Detect which cell encompasses the target text, then output its [X, Y] center coordinate. 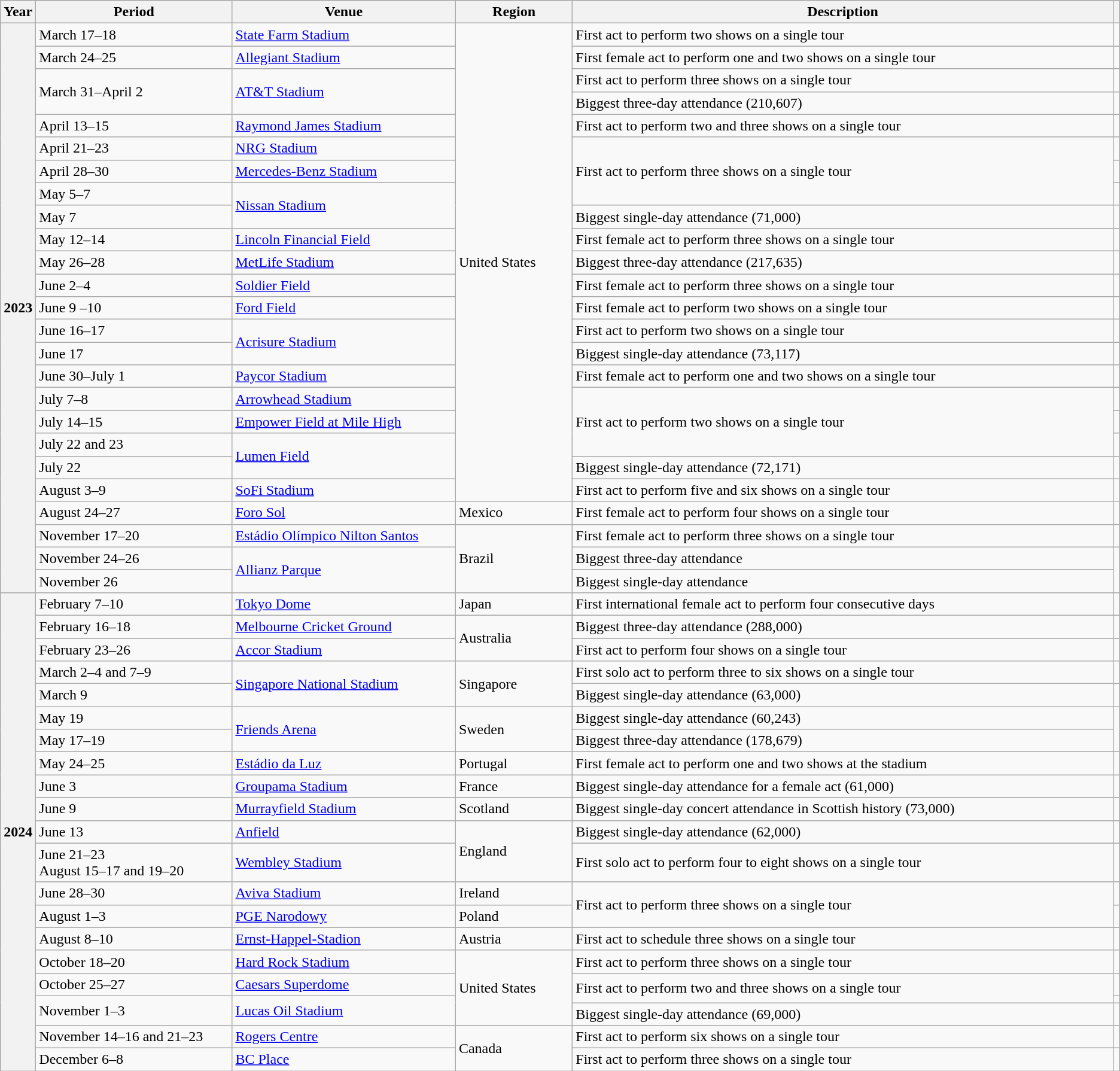
Biggest three-day attendance (210,607) [842, 103]
First female act to perform two shows on a single tour [842, 308]
NRG Stadium [343, 148]
May 12–14 [134, 239]
Biggest single-day attendance (60,243) [842, 718]
Mercedes-Benz Stadium [343, 171]
SoFi Stadium [343, 490]
2023 [18, 308]
March 2–4 and 7–9 [134, 673]
July 7–8 [134, 399]
Murrayfield Stadium [343, 809]
Ireland [513, 893]
Rogers Centre [343, 1037]
Estádio Olímpico Nilton Santos [343, 535]
First act to schedule three shows on a single tour [842, 939]
First international female act to perform four consecutive days [842, 604]
June 9 –10 [134, 308]
First female act to perform four shows on a single tour [842, 513]
Wembley Stadium [343, 863]
PGE Narodowy [343, 916]
June 21–23August 15–17 and 19–20 [134, 863]
August 8–10 [134, 939]
Australia [513, 638]
Ford Field [343, 308]
Biggest three-day attendance [842, 558]
June 17 [134, 354]
May 7 [134, 217]
Singapore [513, 684]
Acrisure Stadium [343, 342]
Poland [513, 916]
May 17–19 [134, 741]
July 22 [134, 467]
Arrowhead Stadium [343, 399]
Mexico [513, 513]
Groupama Stadium [343, 786]
Hard Rock Stadium [343, 962]
Accor Stadium [343, 649]
First solo act to perform three to six shows on a single tour [842, 673]
June 30–July 1 [134, 376]
Anfield [343, 832]
June 3 [134, 786]
Biggest single-day concert attendance in Scottish history (73,000) [842, 809]
March 31–April 2 [134, 92]
Ernst-Happel-Stadion [343, 939]
November 17–20 [134, 535]
October 18–20 [134, 962]
Biggest three-day attendance (288,000) [842, 626]
November 14–16 and 21–23 [134, 1037]
Venue [343, 12]
May 5–7 [134, 194]
AT&T Stadium [343, 92]
Melbourne Cricket Ground [343, 626]
Sweden [513, 729]
Aviva Stadium [343, 893]
Year [18, 12]
Biggest single-day attendance (62,000) [842, 832]
Region [513, 12]
March 24–25 [134, 57]
BC Place [343, 1060]
Austria [513, 939]
Lincoln Financial Field [343, 239]
May 19 [134, 718]
Allianz Parque [343, 570]
Biggest single-day attendance (69,000) [842, 1014]
August 24–27 [134, 513]
Friends Arena [343, 729]
February 16–18 [134, 626]
Allegiant Stadium [343, 57]
December 6–8 [134, 1060]
Singapore National Stadium [343, 684]
Foro Sol [343, 513]
Biggest single-day attendance (63,000) [842, 695]
Biggest three-day attendance (217,635) [842, 262]
Brazil [513, 558]
October 25–27 [134, 984]
Biggest single-day attendance for a female act (61,000) [842, 786]
July 14–15 [134, 422]
Lucas Oil Stadium [343, 1010]
First solo act to perform four to eight shows on a single tour [842, 863]
March 17–18 [134, 35]
April 28–30 [134, 171]
June 28–30 [134, 893]
Biggest three-day attendance (178,679) [842, 741]
July 22 and 23 [134, 445]
August 3–9 [134, 490]
Scotland [513, 809]
February 23–26 [134, 649]
Biggest single-day attendance (71,000) [842, 217]
State Farm Stadium [343, 35]
June 16–17 [134, 331]
Estádio da Luz [343, 763]
November 24–26 [134, 558]
Caesars Superdome [343, 984]
April 13–15 [134, 126]
First female act to perform one and two shows at the stadium [842, 763]
Period [134, 12]
First act to perform four shows on a single tour [842, 649]
November 1–3 [134, 1010]
May 26–28 [134, 262]
Paycor Stadium [343, 376]
Biggest single-day attendance (72,171) [842, 467]
Empower Field at Mile High [343, 422]
England [513, 851]
Japan [513, 604]
Canada [513, 1048]
Biggest single-day attendance [842, 581]
Soldier Field [343, 285]
May 24–25 [134, 763]
Biggest single-day attendance (73,117) [842, 354]
MetLife Stadium [343, 262]
Nissan Stadium [343, 205]
First act to perform six shows on a single tour [842, 1037]
France [513, 786]
Tokyo Dome [343, 604]
Raymond James Stadium [343, 126]
June 2–4 [134, 285]
June 13 [134, 832]
April 21–23 [134, 148]
February 7–10 [134, 604]
Portugal [513, 763]
First act to perform five and six shows on a single tour [842, 490]
2024 [18, 832]
March 9 [134, 695]
June 9 [134, 809]
August 1–3 [134, 916]
Lumen Field [343, 456]
November 26 [134, 581]
Description [842, 12]
